Provide the [x, y] coordinate of the cell's center where the given text is located.  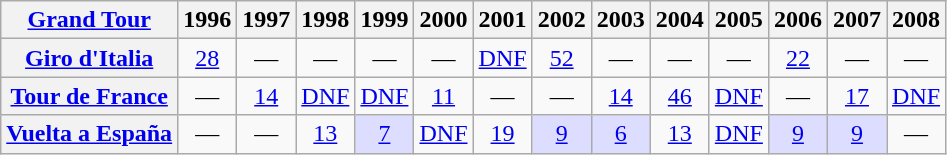
7 [384, 134]
22 [798, 58]
1997 [266, 20]
2002 [562, 20]
2003 [620, 20]
19 [502, 134]
46 [680, 96]
2007 [856, 20]
1999 [384, 20]
2000 [444, 20]
17 [856, 96]
2008 [916, 20]
28 [208, 58]
Tour de France [90, 96]
2004 [680, 20]
Giro d'Italia [90, 58]
2005 [738, 20]
1998 [326, 20]
2006 [798, 20]
Grand Tour [90, 20]
6 [620, 134]
2001 [502, 20]
52 [562, 58]
1996 [208, 20]
11 [444, 96]
Vuelta a España [90, 134]
